Capture the cell that displays the provided text and extract its (x, y) central coordinate. 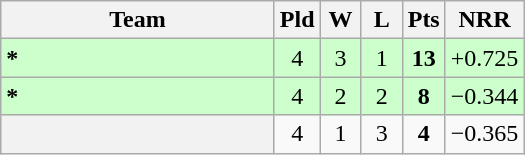
Pld (297, 20)
8 (424, 96)
−0.365 (484, 134)
NRR (484, 20)
13 (424, 58)
W (340, 20)
L (382, 20)
−0.344 (484, 96)
Team (138, 20)
+0.725 (484, 58)
Pts (424, 20)
